Return [X, Y] of the center of cell containing provided text 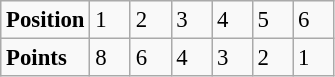
8 [110, 58]
Position [46, 20]
Points [46, 58]
5 [272, 20]
